Capture the cell that displays the provided text and extract its [X, Y] central coordinate. 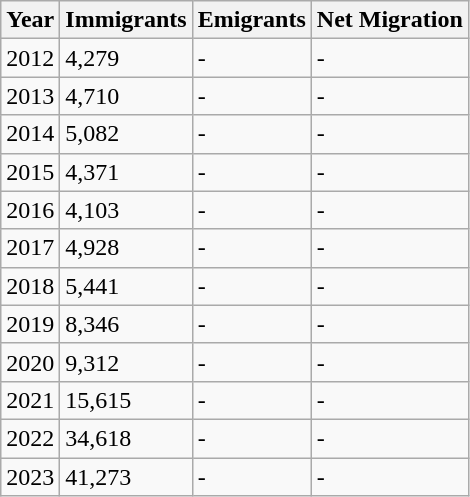
2015 [30, 172]
2017 [30, 248]
2023 [30, 477]
34,618 [126, 438]
41,273 [126, 477]
5,441 [126, 286]
2012 [30, 58]
2018 [30, 286]
2013 [30, 96]
Year [30, 20]
2022 [30, 438]
2019 [30, 324]
4,103 [126, 210]
Net Migration [390, 20]
2016 [30, 210]
8,346 [126, 324]
Emigrants [252, 20]
4,928 [126, 248]
2014 [30, 134]
5,082 [126, 134]
4,371 [126, 172]
4,710 [126, 96]
2021 [30, 400]
Immigrants [126, 20]
2020 [30, 362]
9,312 [126, 362]
4,279 [126, 58]
15,615 [126, 400]
